Identify which cell holds the provided text, then report its [x, y] central coordinate. 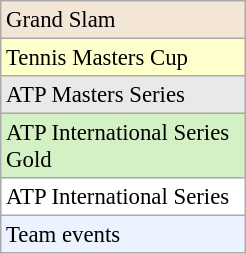
Grand Slam [124, 20]
Tennis Masters Cup [124, 58]
Team events [124, 235]
ATP International Series Gold [124, 146]
ATP International Series [124, 197]
ATP Masters Series [124, 95]
